From the cell containing the given text, extract its center point as [X, Y] coordinate. 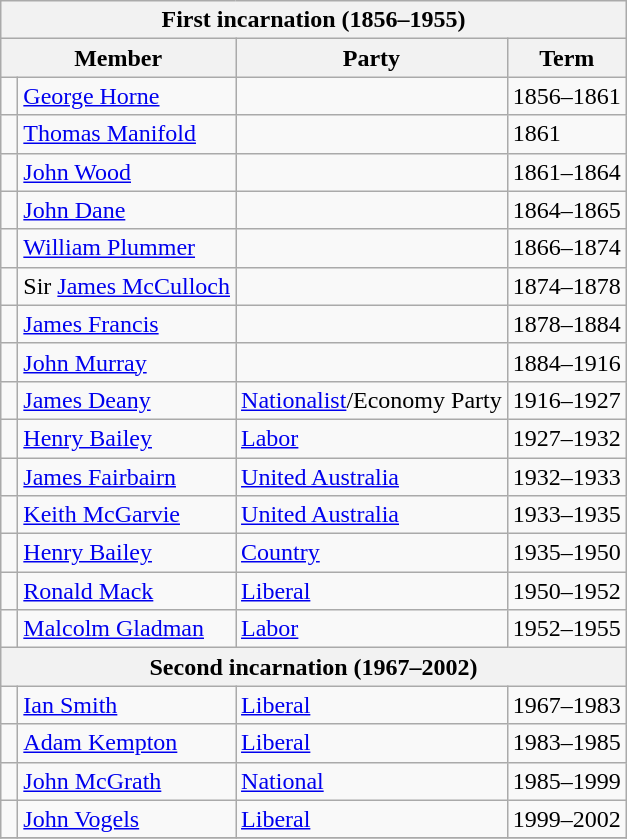
Second incarnation (1967–2002) [314, 667]
James Fairbairn [127, 477]
1983–1985 [566, 743]
1874–1878 [566, 286]
1985–1999 [566, 781]
John Wood [127, 172]
Member [118, 58]
John McGrath [127, 781]
John Vogels [127, 819]
James Deany [127, 400]
1950–1952 [566, 591]
1916–1927 [566, 400]
1933–1935 [566, 515]
1932–1933 [566, 477]
1952–1955 [566, 629]
1861 [566, 134]
1866–1874 [566, 248]
George Horne [127, 96]
1864–1865 [566, 210]
James Francis [127, 324]
National [372, 781]
Keith McGarvie [127, 515]
1967–1983 [566, 705]
Party [372, 58]
1878–1884 [566, 324]
Ronald Mack [127, 591]
Thomas Manifold [127, 134]
William Plummer [127, 248]
First incarnation (1856–1955) [314, 20]
John Murray [127, 362]
1935–1950 [566, 553]
1884–1916 [566, 362]
1999–2002 [566, 819]
Ian Smith [127, 705]
1861–1864 [566, 172]
Sir James McCulloch [127, 286]
Malcolm Gladman [127, 629]
Adam Kempton [127, 743]
1856–1861 [566, 96]
Country [372, 553]
1927–1932 [566, 438]
Term [566, 58]
John Dane [127, 210]
Nationalist/Economy Party [372, 400]
